Locate the cell with the specified text and output its (X, Y) center coordinate. 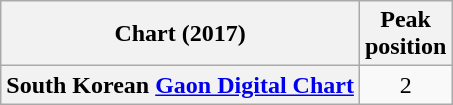
Peakposition (405, 34)
2 (405, 85)
Chart (2017) (180, 34)
South Korean Gaon Digital Chart (180, 85)
